Find where the given text appears and provide that cell's center as (x, y) coordinate. 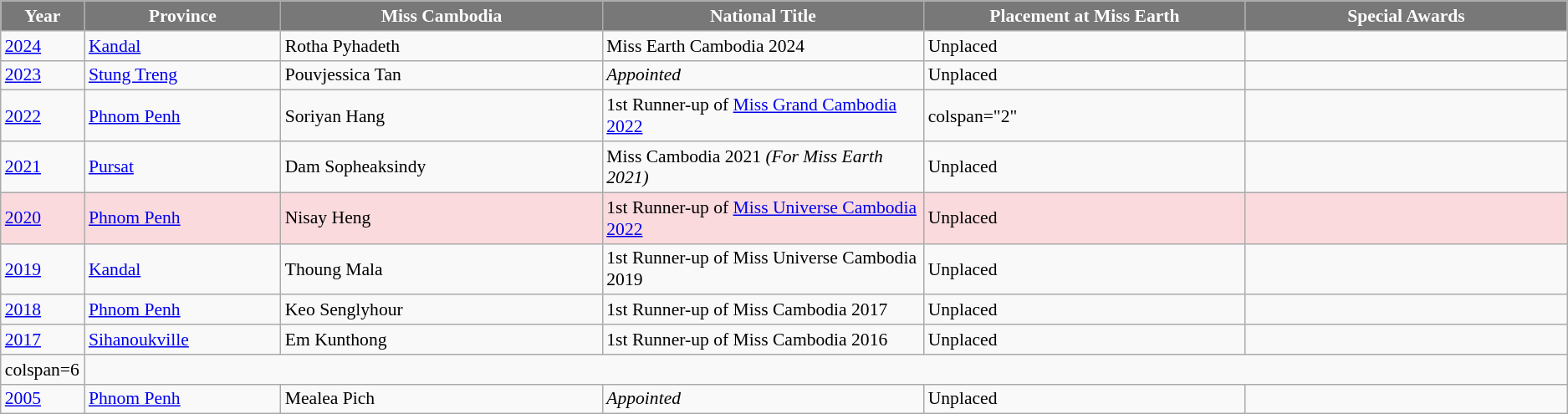
2022 (43, 115)
colspan=6 (43, 370)
Stung Treng (182, 75)
Miss Cambodia 2021 (For Miss Earth 2021) (763, 167)
National Title (763, 16)
Miss Earth Cambodia 2024 (763, 46)
2021 (43, 167)
Thoung Mala (442, 269)
2020 (43, 217)
Pouvjessica Tan (442, 75)
Dam Sopheaksindy (442, 167)
Rotha Pyhadeth (442, 46)
Soriyan Hang (442, 115)
1st Runner-up of Miss Universe Cambodia 2022 (763, 217)
Keo Senglyhour (442, 310)
1st Runner-up of Miss Grand Cambodia 2022 (763, 115)
Year (43, 16)
Special Awards (1406, 16)
Placement at Miss Earth (1085, 16)
colspan="2" (1085, 115)
1st Runner-up of Miss Universe Cambodia 2019 (763, 269)
Pursat (182, 167)
Em Kunthong (442, 340)
Nisay Heng (442, 217)
1st Runner-up of Miss Cambodia 2016 (763, 340)
Miss Cambodia (442, 16)
Province (182, 16)
1st Runner-up of Miss Cambodia 2017 (763, 310)
Mealea Pich (442, 399)
2019 (43, 269)
2023 (43, 75)
2024 (43, 46)
2005 (43, 399)
2017 (43, 340)
Sihanoukville (182, 340)
2018 (43, 310)
